Output the [x, y] coordinate of the center of the cell containing the given text.  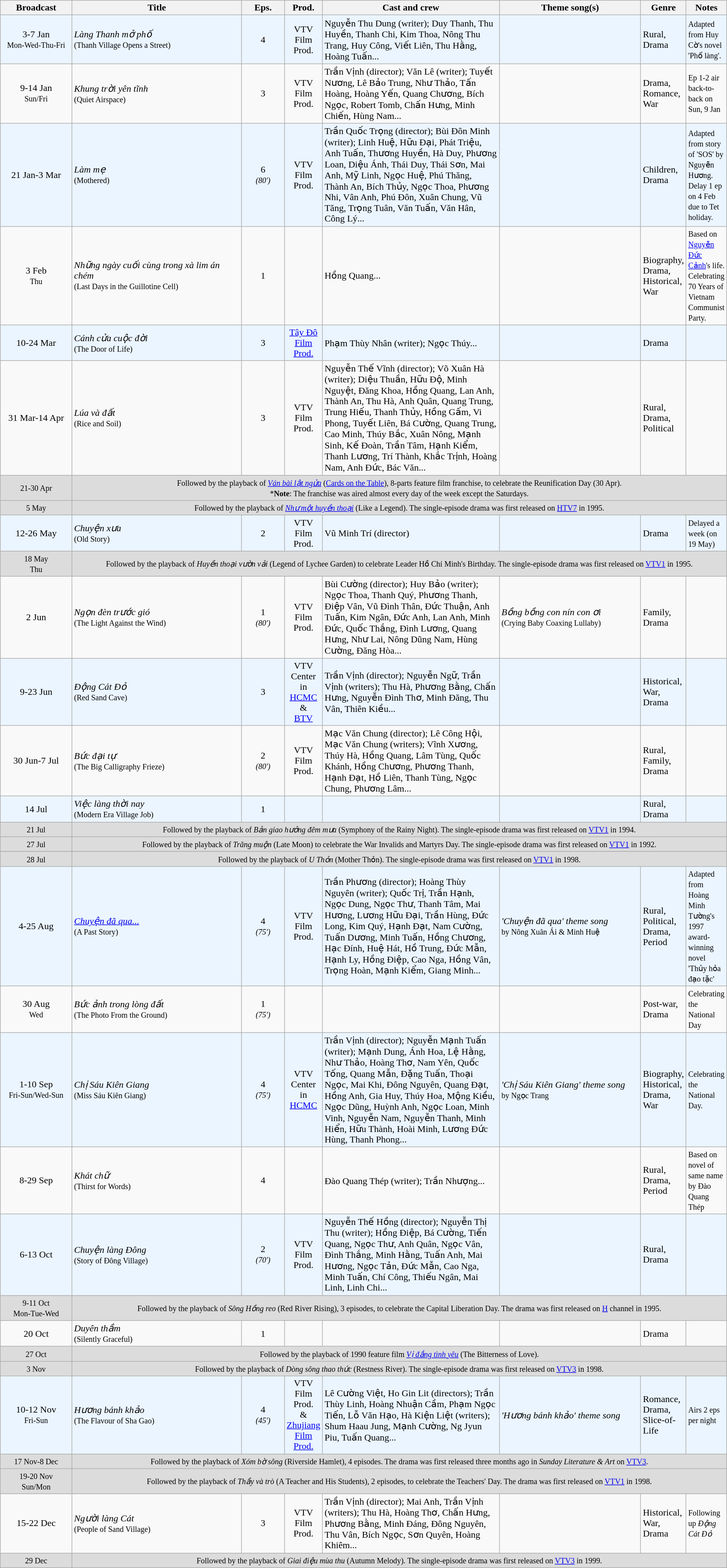
Người làng Cát (People of Sand Village) [157, 1523]
Post-war, Drama [663, 1009]
30 Jun-7 Jul [36, 761]
2(80′) [263, 761]
4-25 Aug [36, 926]
Romance, Drama, Slice-of-Life [663, 1415]
Followed by the playback of Bản giao hưởng đêm mưa (Symphony of the Rainy Night). The single-episode drama was first released on VTV1 in 1994. [399, 829]
Eps. [263, 8]
1(80′) [263, 617]
Đào Quang Thép (writer); Trần Nhượng... [411, 1181]
Động Cát Đỏ (Red Sand Cave) [157, 692]
3 Feb Thu [36, 276]
27 Jul [36, 844]
Children, Drama [663, 175]
9-11 OctMon-Tue-Wed [36, 1308]
21-30 Apr [36, 488]
Chuyện xưa (Old Story) [157, 533]
28 Jul [36, 859]
19-20 NovSun/Mon [36, 1481]
Adapted from Hoàng Minh Tường's 1997 award-winning novel 'Thủy hỏa đạo tặc' [706, 926]
Following up Động Cát Đỏ [706, 1523]
Bức ảnh trong lòng đất (The Photo From the Ground) [157, 1009]
18 MayThu [36, 563]
12-26 May [36, 533]
Followed by the playback of 1990 feature film Vị đắng tình yêu (The Bitterness of Love). [399, 1354]
'Hương bánh khảo' theme song [570, 1415]
Biography, Historical, Drama, War [663, 1090]
Chuyện đã qua... (A Past Story) [157, 926]
27 Oct [36, 1354]
Followed by the playback of Như một huyền thoại (Like a Legend). The single-episode drama was first released on HTV7 in 1995. [399, 508]
21 Jul [36, 829]
Những ngày cuối cùng trong xà lim án chém (Last Days in the Guillotine Cell) [157, 276]
Hồng Quang... [411, 276]
Rural, Drama, Period [663, 1181]
8-29 Sep [36, 1181]
Ep 1-2 air back-to-back on Sun, 9 Jan [706, 94]
2 [263, 533]
1-10 SepFri-Sun/Wed-Sun [36, 1090]
Prod. [303, 8]
Việc làng thời nay (Modern Era Village Job) [157, 809]
2(70′) [263, 1254]
Theme song(s) [570, 8]
Followed by the playback of U Thỏn (Mother Thỏn). The single-episode drama was first released on VTV1 in 1998. [399, 859]
VTV Film Prod.&Zhujiang Film Prod. [303, 1415]
Broadcast [36, 8]
Based on novel of same name by Đào Quang Thép [706, 1181]
Hương bánh khảo (The Flavour of Sha Gao) [157, 1415]
Lúa và đất (Rice and Soil) [157, 418]
21 Jan-3 Mar [36, 175]
6(80′) [263, 175]
Rural, Family, Drama [663, 761]
VTV Center in HCMC&BTV [303, 692]
Chuyện làng Đông (Story of Đông Village) [157, 1254]
Bồng bồng con nín con ơi(Crying Baby Coaxing Lullaby) [570, 617]
Family, Drama [663, 617]
Cast and crew [411, 8]
Tây Đô Film Prod. [303, 343]
17 Nov-8 Dec [36, 1461]
Celebrating the National Day. [706, 1090]
Airs 2 eps per night [706, 1415]
Drama, Romance, War [663, 94]
Biography, Drama, Historical, War [663, 276]
Khung trời yên tĩnh (Quiet Airspace) [157, 94]
VTV Center in HCMC [303, 1090]
20 Oct [36, 1334]
Trần Vịnh (director); Nguyễn Ngữ, Trần Vịnh (writers); Thu Hà, Phương Bằng, Chấn Hưng, Nguyễn Đình Thơ, Minh Đăng, Thu Vân, Thiên Kiều... [411, 692]
Adapted from Huy Cờ's novel 'Phố làng'. [706, 40]
Nguyễn Thu Dung (writer); Duy Thanh, Thu Huyền, Thanh Chi, Kim Thoa, Nông Thu Trang, Huy Công, Viết Liên, Thu Hằng, Hoàng Tuấn... [411, 40]
Ngọn đèn trước gió (The Light Against the Wind) [157, 617]
Delayed a week (on 19 May) [706, 533]
Celebrating the National Day [706, 1009]
1(75′) [263, 1009]
6-13 Oct [36, 1254]
Bức đại tự (The Big Calligraphy Frieze) [157, 761]
10-24 Mar [36, 343]
'Chị Sáu Kiên Giang' theme songby Ngọc Trang [570, 1090]
5 May [36, 508]
3-7 Jan Mon-Wed-Thu-Fri [36, 40]
Rural, Political, Drama, Period [663, 926]
10-12 NovFri-Sun [36, 1415]
3 Nov [36, 1369]
2 Jun [36, 617]
15-22 Dec [36, 1523]
Genre [663, 8]
14 Jul [36, 809]
Followed by the playback of Giai điệu mùa thu (Autumn Melody). The single-episode drama was first released on VTV3 in 1999. [399, 1560]
Làm mẹ (Mothered) [157, 175]
9-23 Jun [36, 692]
Based on Nguyễn Đức Cảnh's life.Celebrating 70 Years of Vietnam Communist Party. [706, 276]
Notes [706, 8]
Khát chữ (Thirst for Words) [157, 1181]
Vũ Minh Trí (director) [411, 533]
Followed by the playback of Dòng sông thao thức (Restness River). The single-episode drama was first released on VTV3 in 1998. [399, 1369]
Adapted from story of 'SOS' by Nguyễn Hương. Delay 1 ep on 4 Feb due to Tet holiday. [706, 175]
Cánh cửa cuộc đời (The Door of Life) [157, 343]
4(45′) [263, 1415]
Làng Thanh mở phố (Thanh Village Opens a Street) [157, 40]
Phạm Thùy Nhân (writer); Ngọc Thúy... [411, 343]
30 AugWed [36, 1009]
Title [157, 8]
29 Dec [36, 1560]
Chị Sáu Kiên Giang (Miss Sáu Kiên Giang) [157, 1090]
'Chuyện đã qua' theme songby Nông Xuân Ái & Minh Huệ [570, 926]
Rural, Drama, Political [663, 418]
31 Mar-14 Apr [36, 418]
Duyên thầm (Silently Graceful) [157, 1334]
9-14 Jan Sun/Fri [36, 94]
